For the text-containing cell, return its midpoint in [x, y] coordinate format. 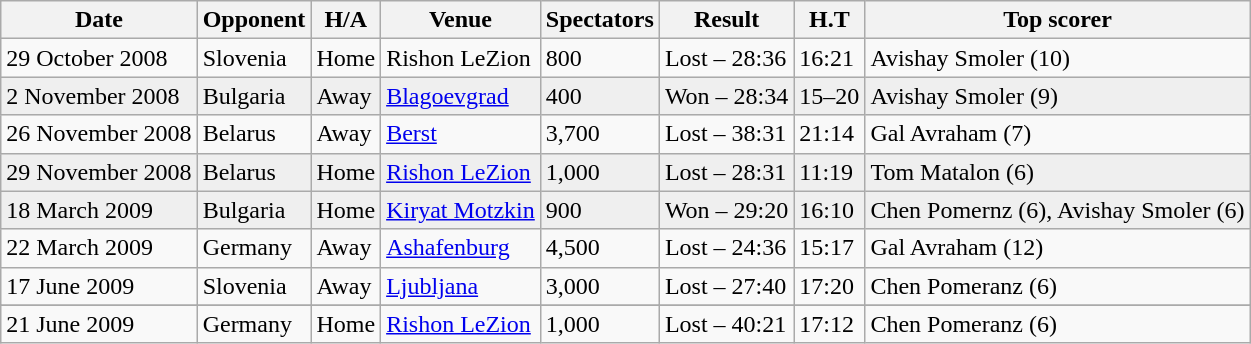
H/A [346, 20]
Ashafenburg [461, 248]
16:21 [830, 58]
Lost – 38:31 [726, 134]
Result [726, 20]
900 [600, 210]
Lost – 40:21 [726, 324]
Lost – 28:36 [726, 58]
Gal Avraham (7) [1058, 134]
Spectators [600, 20]
Top scorer [1058, 20]
Gal Avraham (12) [1058, 248]
17:12 [830, 324]
15:17 [830, 248]
29 November 2008 [99, 172]
21:14 [830, 134]
400 [600, 96]
17 June 2009 [99, 286]
Kiryat Motzkin [461, 210]
Tom Matalon (6) [1058, 172]
3,700 [600, 134]
11:19 [830, 172]
Won – 29:20 [726, 210]
Date [99, 20]
18 March 2009 [99, 210]
21 June 2009 [99, 324]
Avishay Smoler (10) [1058, 58]
Lost – 28:31 [726, 172]
Chen Pomernz (6), Avishay Smoler (6) [1058, 210]
15–20 [830, 96]
Won – 28:34 [726, 96]
3,000 [600, 286]
Lost – 24:36 [726, 248]
4,500 [600, 248]
Berst [461, 134]
26 November 2008 [99, 134]
22 March 2009 [99, 248]
Venue [461, 20]
800 [600, 58]
16:10 [830, 210]
Avishay Smoler (9) [1058, 96]
Opponent [254, 20]
Ljubljana [461, 286]
29 October 2008 [99, 58]
H.T [830, 20]
Lost – 27:40 [726, 286]
17:20 [830, 286]
2 November 2008 [99, 96]
Blagoevgrad [461, 96]
